Return the [x, y] coordinate for the center point of the cell that contains the specified text.  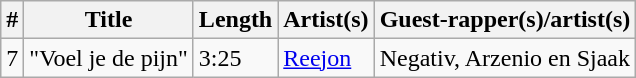
# [12, 20]
Negativ, Arzenio en Sjaak [505, 58]
7 [12, 58]
Artist(s) [326, 20]
Guest-rapper(s)/artist(s) [505, 20]
Title [109, 20]
Length [235, 20]
"Voel je de pijn" [109, 58]
Reejon [326, 58]
3:25 [235, 58]
